Provide the (X, Y) coordinate of the cell's center where the given text is located.  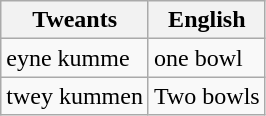
one bowl (206, 58)
English (206, 20)
Tweants (75, 20)
eyne kumme (75, 58)
twey kummen (75, 96)
Two bowls (206, 96)
